Identify which cell holds the provided text, then report its (X, Y) central coordinate. 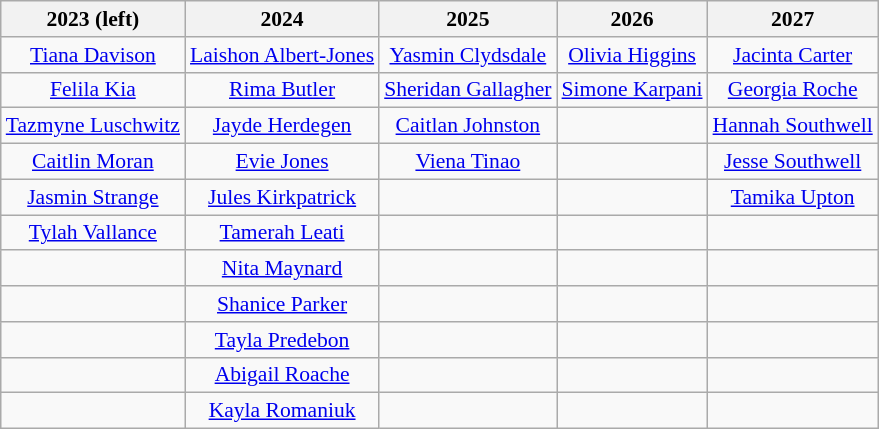
Yasmin Clydsdale (468, 55)
Viena Tinao (468, 162)
Hannah Southwell (793, 126)
Caitlan Johnston (468, 126)
Tazmyne Luschwitz (93, 126)
Simone Karpani (632, 90)
Jasmin Strange (93, 197)
Rima Butler (282, 90)
2027 (793, 19)
Felila Kia (93, 90)
Tamika Upton (793, 197)
Abigail Roache (282, 375)
Jules Kirkpatrick (282, 197)
2024 (282, 19)
Evie Jones (282, 162)
Tamerah Leati (282, 233)
2026 (632, 19)
Shanice Parker (282, 304)
Sheridan Gallagher (468, 90)
2023 (left) (93, 19)
Kayla Romaniuk (282, 411)
Georgia Roche (793, 90)
Caitlin Moran (93, 162)
Tayla Predebon (282, 340)
Jesse Southwell (793, 162)
Tiana Davison (93, 55)
Laishon Albert-Jones (282, 55)
2025 (468, 19)
Jacinta Carter (793, 55)
Tylah Vallance (93, 233)
Nita Maynard (282, 269)
Jayde Herdegen (282, 126)
Olivia Higgins (632, 55)
